Search for the cell housing the specified text and yield its (X, Y) center coordinate. 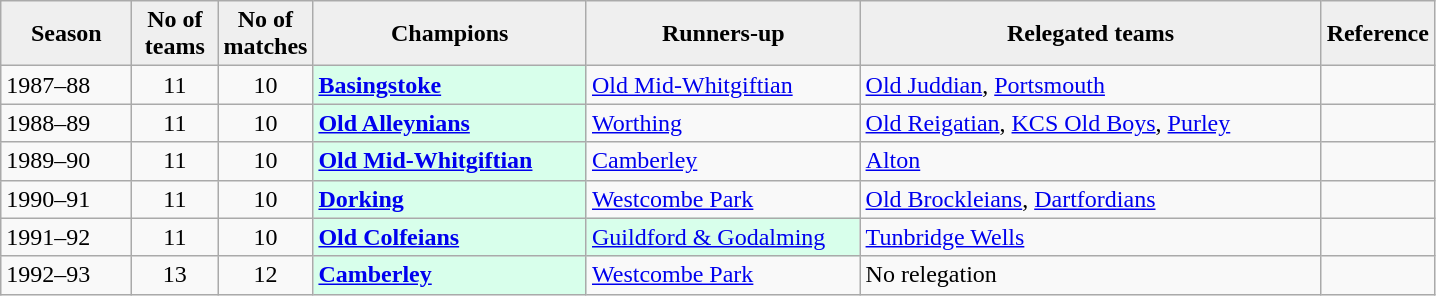
13 (175, 275)
Tunbridge Wells (1090, 237)
1990–91 (66, 199)
1991–92 (66, 237)
Old Colfeians (450, 237)
Old Juddian, Portsmouth (1090, 85)
No relegation (1090, 275)
1987–88 (66, 85)
Runners-up (723, 34)
1989–90 (66, 161)
1988–89 (66, 123)
Old Reigatian, KCS Old Boys, Purley (1090, 123)
Guildford & Godalming (723, 237)
Basingstoke (450, 85)
1992–93 (66, 275)
Worthing (723, 123)
Champions (450, 34)
Dorking (450, 199)
Alton (1090, 161)
12 (266, 275)
Season (66, 34)
No of teams (175, 34)
Reference (1378, 34)
Old Brockleians, Dartfordians (1090, 199)
Old Alleynians (450, 123)
Relegated teams (1090, 34)
No of matches (266, 34)
